Scan for the cell matching the given text and deliver its (X, Y) coordinate at center. 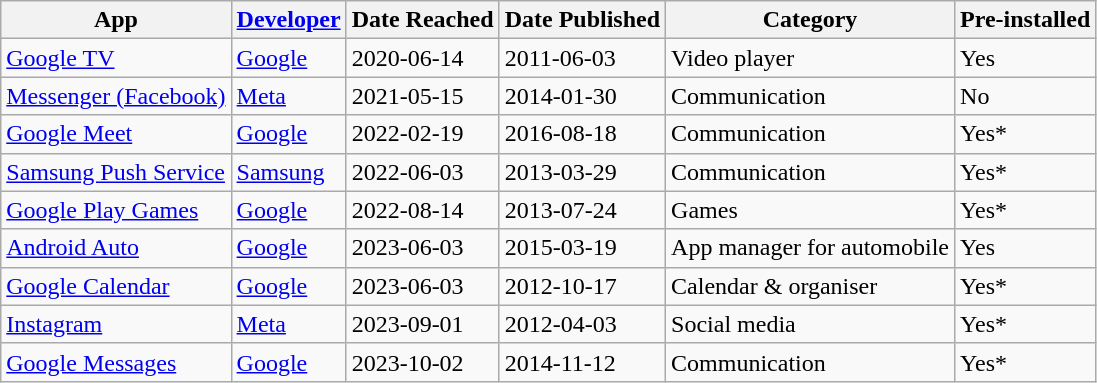
Android Auto (116, 248)
Calendar & organiser (810, 286)
Messenger (Facebook) (116, 96)
Games (810, 210)
App manager for automobile (810, 248)
No (1026, 96)
Google Calendar (116, 286)
2013-07-24 (582, 210)
2021-05-15 (422, 96)
Category (810, 20)
Google Play Games (116, 210)
Pre-installed (1026, 20)
2022-08-14 (422, 210)
2022-06-03 (422, 172)
Samsung (288, 172)
2020-06-14 (422, 58)
App (116, 20)
2016-08-18 (582, 134)
Google Meet (116, 134)
2012-10-17 (582, 286)
2014-11-12 (582, 362)
Samsung Push Service (116, 172)
Social media (810, 324)
Date Published (582, 20)
2012-04-03 (582, 324)
Instagram (116, 324)
2023-10-02 (422, 362)
2011-06-03 (582, 58)
Video player (810, 58)
Developer (288, 20)
2014-01-30 (582, 96)
2023-09-01 (422, 324)
2013-03-29 (582, 172)
Google TV (116, 58)
2022-02-19 (422, 134)
Date Reached (422, 20)
Google Messages (116, 362)
2015-03-19 (582, 248)
